Capture the cell that displays the provided text and extract its (x, y) central coordinate. 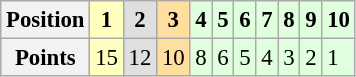
7 (267, 20)
Points (46, 58)
9 (311, 20)
15 (106, 58)
12 (140, 58)
Position (46, 20)
